Identify which cell holds the provided text, then report its [x, y] central coordinate. 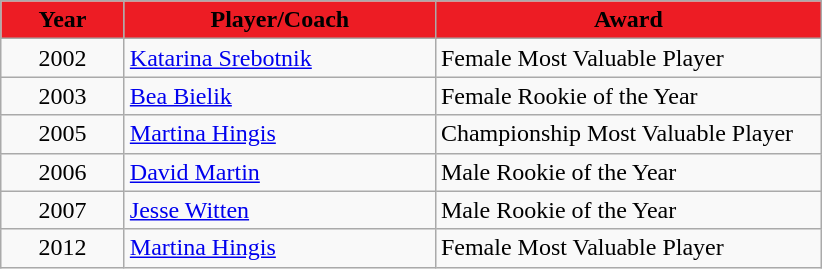
Katarina Srebotnik [280, 58]
Year [63, 20]
Jesse Witten [280, 210]
2002 [63, 58]
Award [628, 20]
2006 [63, 172]
Female Rookie of the Year [628, 96]
2012 [63, 248]
Player/Coach [280, 20]
2005 [63, 134]
David Martin [280, 172]
Championship Most Valuable Player [628, 134]
2003 [63, 96]
Bea Bielik [280, 96]
2007 [63, 210]
